Extract the [x, y] coordinate from the center of the cell holding the provided text.  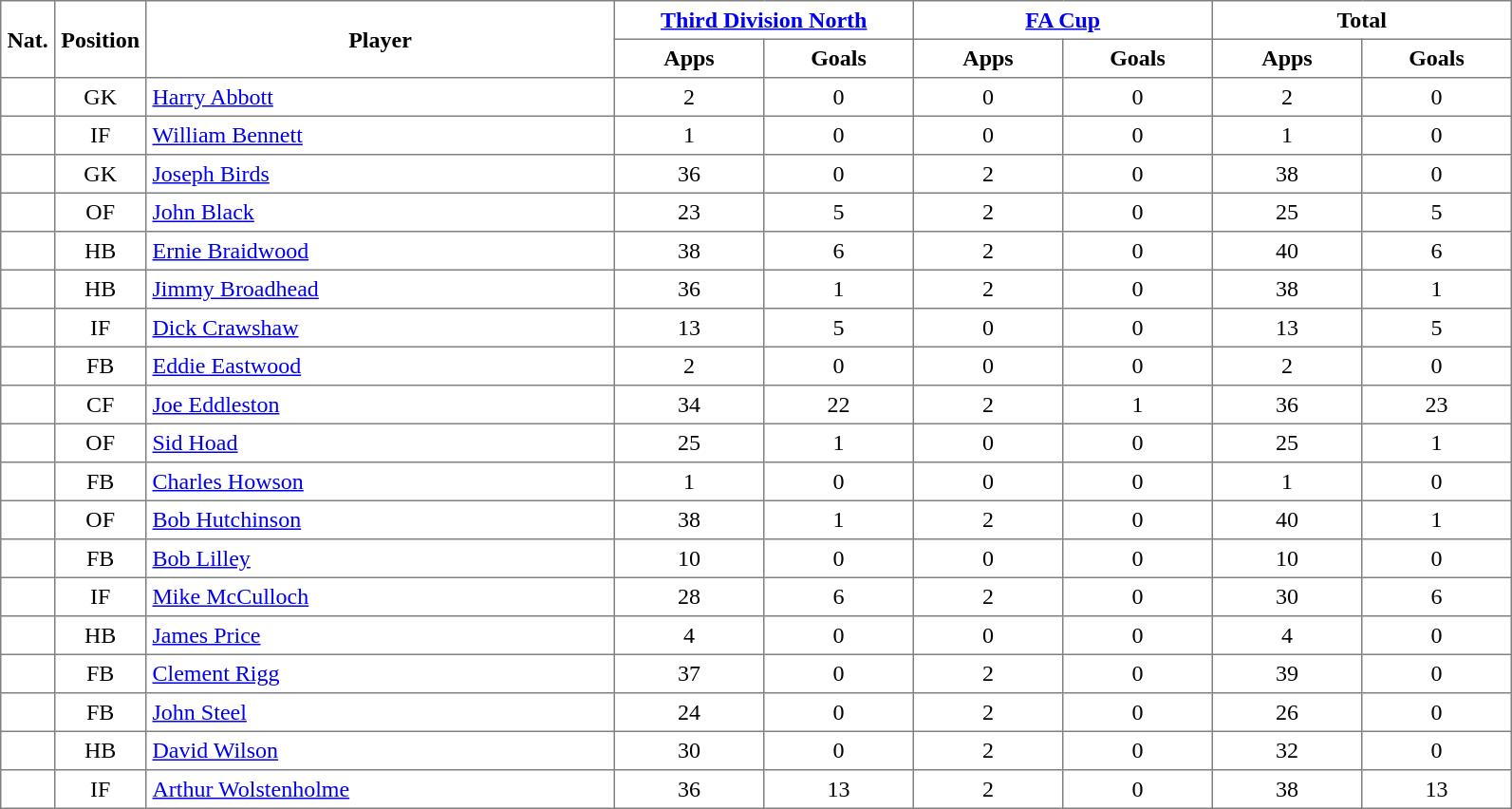
26 [1287, 712]
Bob Hutchinson [381, 519]
Dick Crawshaw [381, 328]
William Bennett [381, 135]
Arthur Wolstenholme [381, 789]
37 [689, 673]
Nat. [28, 40]
David Wilson [381, 750]
Ernie Braidwood [381, 251]
34 [689, 404]
Clement Rigg [381, 673]
Position [101, 40]
CF [101, 404]
28 [689, 596]
John Black [381, 212]
Mike McCulloch [381, 596]
Harry Abbott [381, 97]
Joseph Birds [381, 174]
John Steel [381, 712]
Sid Hoad [381, 442]
22 [839, 404]
Bob Lilley [381, 558]
32 [1287, 750]
24 [689, 712]
FA Cup [1063, 20]
Joe Eddleston [381, 404]
39 [1287, 673]
Jimmy Broadhead [381, 289]
James Price [381, 635]
Third Division North [763, 20]
Total [1361, 20]
Charles Howson [381, 481]
Player [381, 40]
Eddie Eastwood [381, 366]
